Return the [X, Y] coordinate for the center point of the cell that contains the specified text.  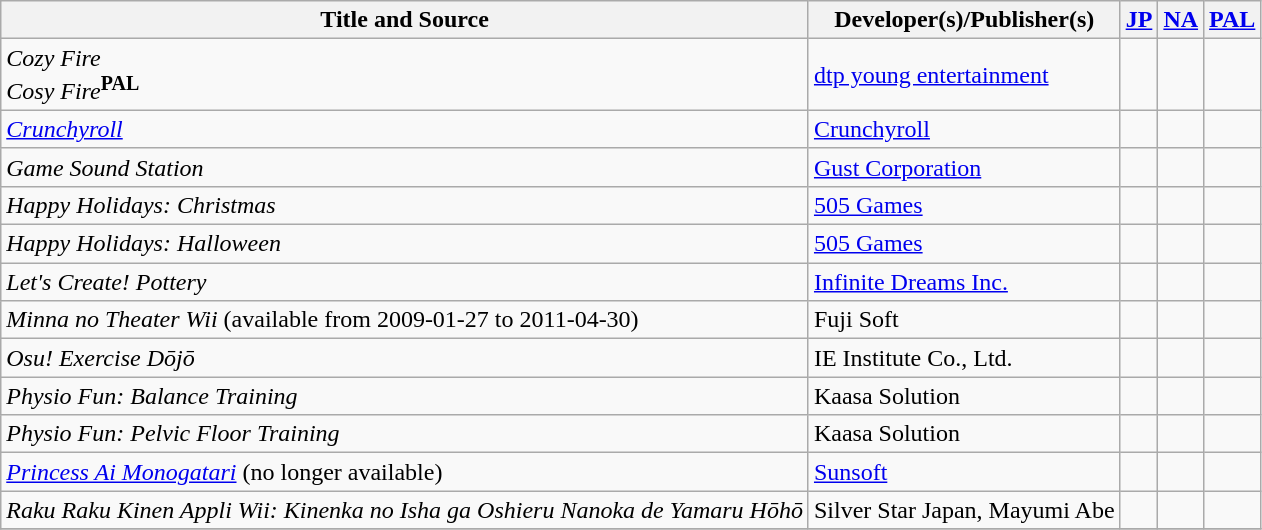
Title and Source [405, 20]
Happy Holidays: Halloween [405, 244]
Let's Create! Pottery [405, 282]
Infinite Dreams Inc. [964, 282]
Raku Raku Kinen Appli Wii: Kinenka no Isha ga Oshieru Nanoka de Yamaru Hōhō [405, 510]
Happy Holidays: Christmas [405, 205]
dtp young entertainment [964, 75]
JP [1139, 20]
Developer(s)/Publisher(s) [964, 20]
PAL [1232, 20]
NA [1181, 20]
IE Institute Co., Ltd. [964, 358]
Cozy FireCosy FirePAL [405, 75]
Physio Fun: Balance Training [405, 396]
Princess Ai Monogatari (no longer available) [405, 472]
Gust Corporation [964, 167]
Minna no Theater Wii (available from 2009-01-27 to 2011-04-30) [405, 320]
Physio Fun: Pelvic Floor Training [405, 434]
Fuji Soft [964, 320]
Osu! Exercise Dōjō [405, 358]
Silver Star Japan, Mayumi Abe [964, 510]
Sunsoft [964, 472]
Game Sound Station [405, 167]
